Extract the (X, Y) coordinate from the center of the cell holding the provided text.  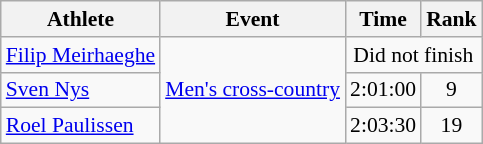
Sven Nys (80, 90)
9 (452, 90)
Athlete (80, 19)
Roel Paulissen (80, 126)
2:03:30 (383, 126)
Rank (452, 19)
19 (452, 126)
Filip Meirhaeghe (80, 55)
Did not finish (414, 55)
Event (252, 19)
Time (383, 19)
2:01:00 (383, 90)
Men's cross-country (252, 90)
